Return the (x, y) coordinate for the center point of the cell that contains the specified text.  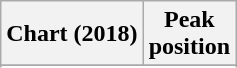
Chart (2018) (72, 34)
Peak position (189, 34)
